Determine the [X, Y] coordinate at the center of the cell enclosing the given text.  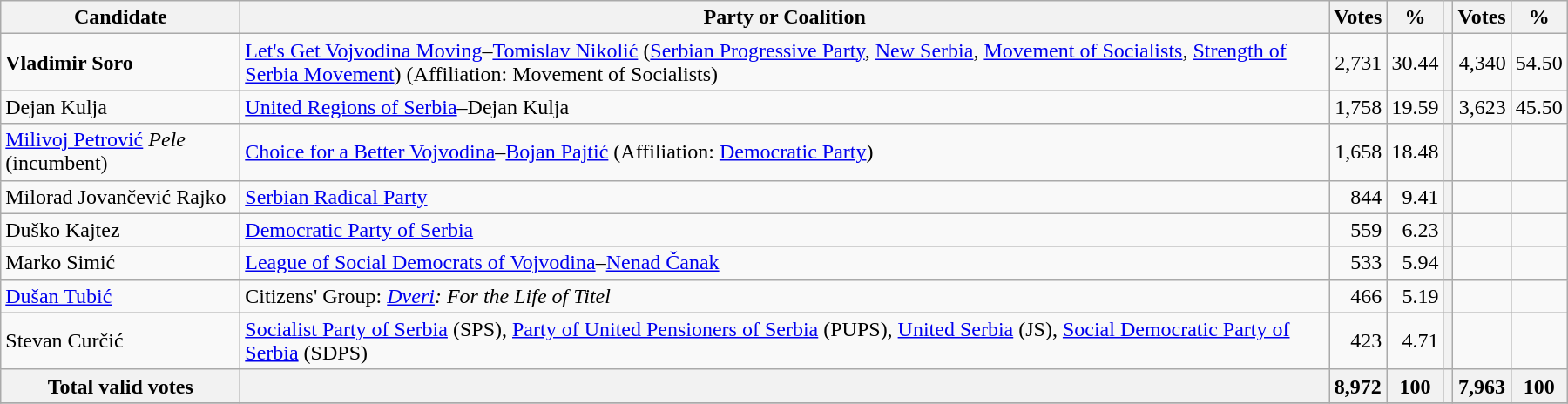
5.94 [1415, 263]
9.41 [1415, 197]
1,758 [1358, 107]
559 [1358, 230]
466 [1358, 296]
Marko Simić [120, 263]
Candidate [120, 17]
18.48 [1415, 151]
United Regions of Serbia–Dejan Kulja [785, 107]
45.50 [1538, 107]
2,731 [1358, 63]
54.50 [1538, 63]
Dejan Kulja [120, 107]
Milorad Jovančević Rajko [120, 197]
Party or Coalition [785, 17]
30.44 [1415, 63]
Total valid votes [120, 386]
Socialist Party of Serbia (SPS), Party of United Pensioners of Serbia (PUPS), United Serbia (JS), Social Democratic Party of Serbia (SDPS) [785, 341]
19.59 [1415, 107]
1,658 [1358, 151]
3,623 [1482, 107]
7,963 [1482, 386]
844 [1358, 197]
Vladimir Soro [120, 63]
Milivoj Petrović Pele (incumbent) [120, 151]
Duško Kajtez [120, 230]
Dušan Tubić [120, 296]
5.19 [1415, 296]
Serbian Radical Party [785, 197]
533 [1358, 263]
Choice for a Better Vojvodina–Bojan Pajtić (Affiliation: Democratic Party) [785, 151]
423 [1358, 341]
6.23 [1415, 230]
Democratic Party of Serbia [785, 230]
Stevan Curčić [120, 341]
8,972 [1358, 386]
Citizens' Group: Dveri: For the Life of Titel [785, 296]
4,340 [1482, 63]
4.71 [1415, 341]
League of Social Democrats of Vojvodina–Nenad Čanak [785, 263]
